Detect which cell encompasses the target text, then output its [x, y] center coordinate. 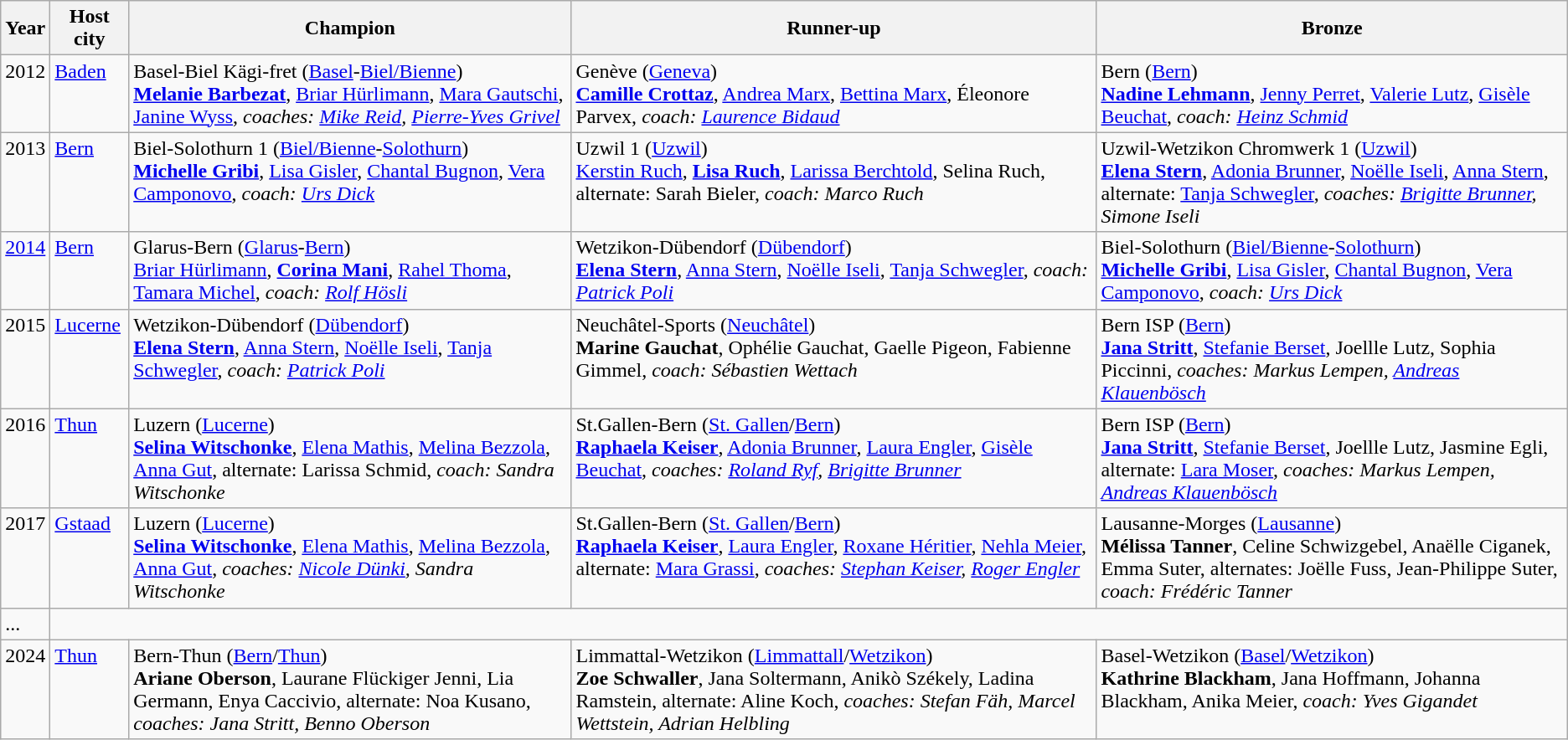
Luzern (Lucerne)Selina Witschonke, Elena Mathis, Melina Bezzola, Anna Gut, coaches: Nicole Dünki, Sandra Witschonke [350, 558]
Neuchâtel-Sports (Neuchâtel)Marine Gauchat, Ophélie Gauchat, Gaelle Pigeon, Fabienne Gimmel, coach: Sébastien Wettach [834, 358]
Basel-Wetzikon (Basel/Wetzikon)Kathrine Blackham, Jana Hoffmann, Johanna Blackham, Anika Meier, coach: Yves Gigandet [1332, 690]
Biel-Solothurn 1 (Biel/Bienne-Solothurn)Michelle Gribi, Lisa Gisler, Chantal Bugnon, Vera Camponovo, coach: Urs Dick [350, 182]
2024 [25, 690]
2014 [25, 270]
Bern-Thun (Bern/Thun)Ariane Oberson, Laurane Flückiger Jenni, Lia Germann, Enya Caccivio, alternate: Noa Kusano, coaches: Jana Stritt, Benno Oberson [350, 690]
St.Gallen-Bern (St. Gallen/Bern)Raphaela Keiser, Adonia Brunner, Laura Engler, Gisèle Beuchat, coaches: Roland Ryf, Brigitte Brunner [834, 459]
Basel-Biel Kägi-fret (Basel-Biel/Bienne)Melanie Barbezat, Briar Hürlimann, Mara Gautschi, Janine Wyss, coaches: Mike Reid, Pierre-Yves Grivel [350, 94]
Lucerne [90, 358]
2016 [25, 459]
Bern ISP (Bern)Jana Stritt, Stefanie Berset, Joellle Lutz, Sophia Piccinni, coaches: Markus Lempen, Andreas Klauenbösch [1332, 358]
2017 [25, 558]
2012 [25, 94]
2013 [25, 182]
2015 [25, 358]
Uzwil 1 (Uzwil)Kerstin Ruch, Lisa Ruch, Larissa Berchtold, Selina Ruch, alternate: Sarah Bieler, coach: Marco Ruch [834, 182]
Gstaad [90, 558]
Runner-up [834, 28]
Biel-Solothurn (Biel/Bienne-Solothurn)Michelle Gribi, Lisa Gisler, Chantal Bugnon, Vera Camponovo, coach: Urs Dick [1332, 270]
... [25, 624]
Year [25, 28]
Genève (Geneva)Camille Crottaz, Andrea Marx, Bettina Marx, Éleonore Parvex, coach: Laurence Bidaud [834, 94]
Bern ISP (Bern)Jana Stritt, Stefanie Berset, Joellle Lutz, Jasmine Egli, alternate: Lara Moser, coaches: Markus Lempen, Andreas Klauenbösch [1332, 459]
Baden [90, 94]
Bern (Bern)Nadine Lehmann, Jenny Perret, Valerie Lutz, Gisèle Beuchat, coach: Heinz Schmid [1332, 94]
Glarus-Bern (Glarus-Bern)Briar Hürlimann, Corina Mani, Rahel Thoma, Tamara Michel, coach: Rolf Hösli [350, 270]
Champion [350, 28]
Bronze [1332, 28]
Luzern (Lucerne)Selina Witschonke, Elena Mathis, Melina Bezzola, Anna Gut, alternate: Larissa Schmid, coach: Sandra Witschonke [350, 459]
Host city [90, 28]
